For the text-containing cell, return its midpoint in [x, y] coordinate format. 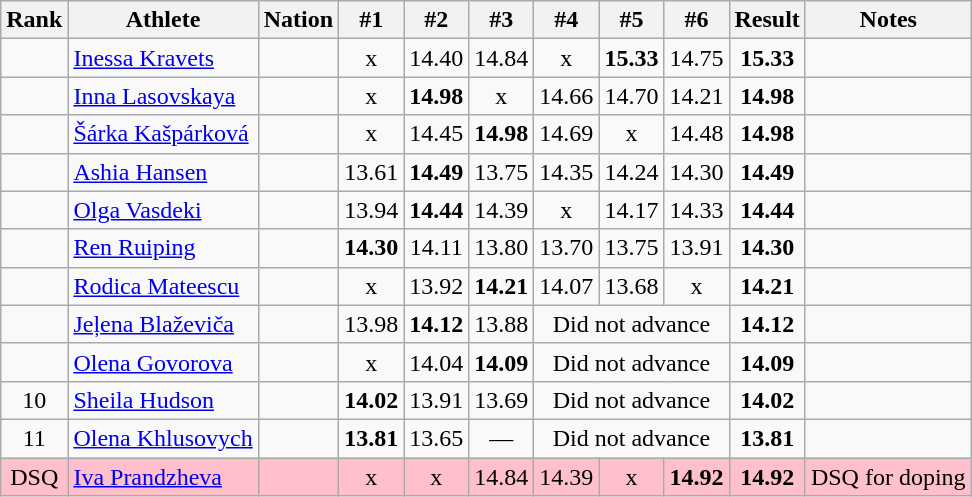
#4 [566, 20]
Rodica Mateescu [163, 286]
13.70 [566, 248]
14.17 [632, 210]
13.92 [436, 286]
13.65 [436, 438]
14.70 [632, 96]
13.98 [372, 324]
#5 [632, 20]
14.69 [566, 134]
Sheila Hudson [163, 400]
— [502, 438]
14.66 [566, 96]
13.94 [372, 210]
Nation [298, 20]
Olga Vasdeki [163, 210]
DSQ [34, 477]
Inna Lasovskaya [163, 96]
Notes [888, 20]
Šárka Kašpárková [163, 134]
#6 [696, 20]
Ashia Hansen [163, 172]
14.24 [632, 172]
Olena Khlusovych [163, 438]
Ren Ruiping [163, 248]
Athlete [163, 20]
14.45 [436, 134]
DSQ for doping [888, 477]
11 [34, 438]
13.80 [502, 248]
10 [34, 400]
14.75 [696, 58]
13.88 [502, 324]
14.04 [436, 362]
Jeļena Blaževiča [163, 324]
Inessa Kravets [163, 58]
14.35 [566, 172]
13.69 [502, 400]
#1 [372, 20]
Result [767, 20]
Iva Prandzheva [163, 477]
14.07 [566, 286]
#2 [436, 20]
14.33 [696, 210]
Rank [34, 20]
14.40 [436, 58]
Olena Govorova [163, 362]
14.48 [696, 134]
14.11 [436, 248]
13.68 [632, 286]
#3 [502, 20]
13.61 [372, 172]
